Scan for the cell matching the given text and deliver its (X, Y) coordinate at center. 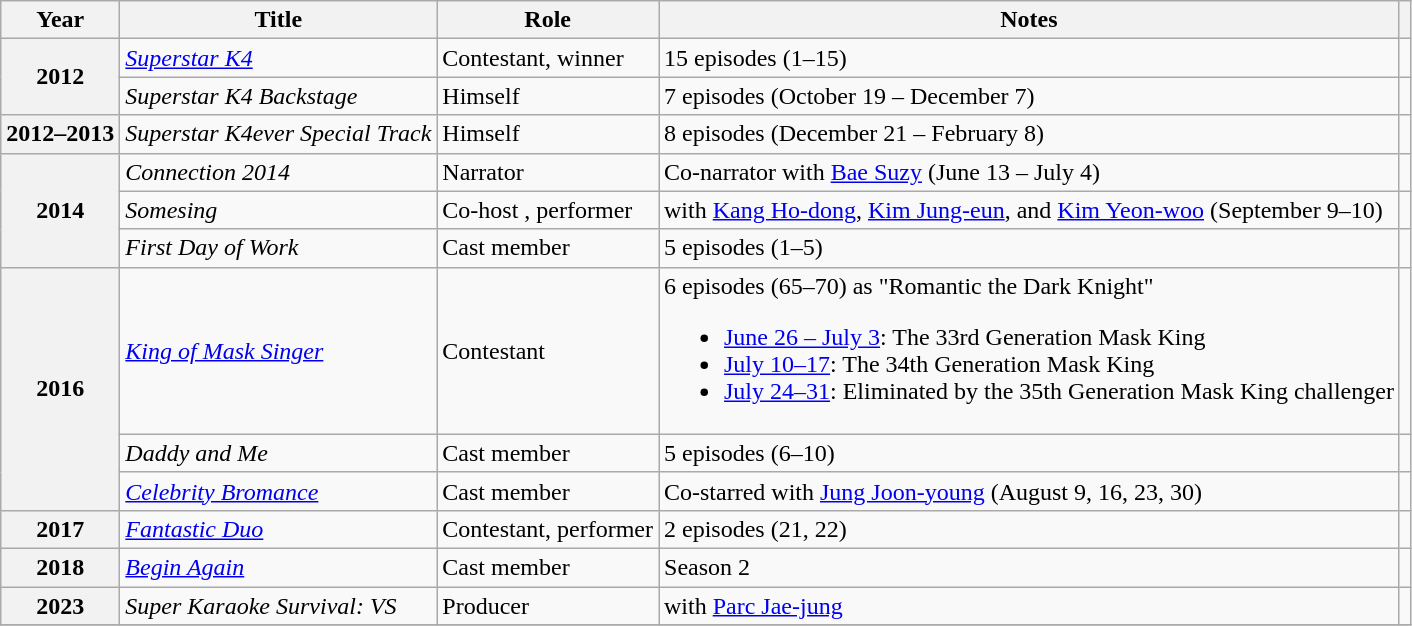
Begin Again (278, 567)
with Kang Ho-dong, Kim Jung-eun, and Kim Yeon-woo (September 9–10) (1028, 210)
5 episodes (1–5) (1028, 248)
Co-host , performer (548, 210)
Daddy and Me (278, 453)
5 episodes (6–10) (1028, 453)
2 episodes (21, 22) (1028, 529)
King of Mask Singer (278, 350)
Co-narrator with Bae Suzy (June 13 – July 4) (1028, 172)
Producer (548, 605)
Connection 2014 (278, 172)
Contestant (548, 350)
2012–2013 (60, 134)
Super Karaoke Survival: VS (278, 605)
2014 (60, 210)
Somesing (278, 210)
Fantastic Duo (278, 529)
Year (60, 20)
2017 (60, 529)
Notes (1028, 20)
2023 (60, 605)
7 episodes (October 19 – December 7) (1028, 96)
Role (548, 20)
2016 (60, 388)
Contestant, winner (548, 58)
2018 (60, 567)
Superstar K4 (278, 58)
Season 2 (1028, 567)
Narrator (548, 172)
2012 (60, 77)
Superstar K4 Backstage (278, 96)
Title (278, 20)
Superstar K4ever Special Track (278, 134)
Celebrity Bromance (278, 491)
Co-starred with Jung Joon-young (August 9, 16, 23, 30) (1028, 491)
15 episodes (1–15) (1028, 58)
8 episodes (December 21 – February 8) (1028, 134)
First Day of Work (278, 248)
Contestant, performer (548, 529)
with Parc Jae-jung (1028, 605)
